Locate the cell with the specified text and output its [x, y] center coordinate. 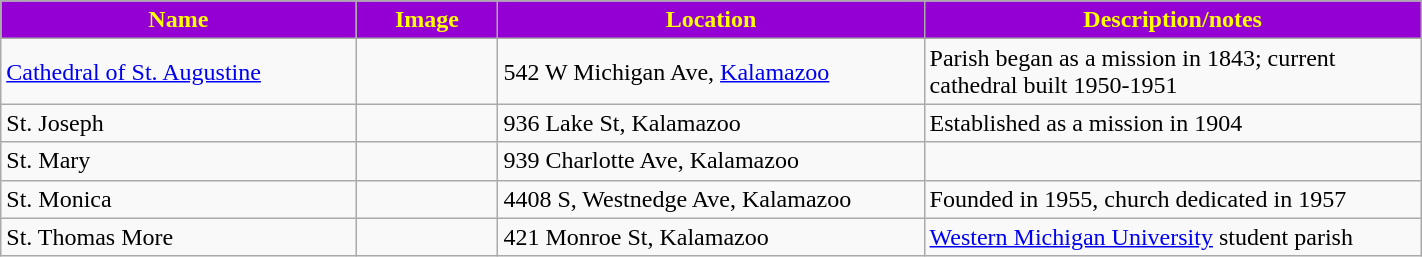
Founded in 1955, church dedicated in 1957 [1172, 199]
Name [178, 20]
4408 S, Westnedge Ave, Kalamazoo [711, 199]
St. Monica [178, 199]
939 Charlotte Ave, Kalamazoo [711, 161]
St. Thomas More [178, 237]
Location [711, 20]
Established as a mission in 1904 [1172, 123]
Image [427, 20]
St. Joseph [178, 123]
Western Michigan University student parish [1172, 237]
542 W Michigan Ave, Kalamazoo [711, 72]
St. Mary [178, 161]
Parish began as a mission in 1843; current cathedral built 1950-1951 [1172, 72]
936 Lake St, Kalamazoo [711, 123]
Description/notes [1172, 20]
421 Monroe St, Kalamazoo [711, 237]
Cathedral of St. Augustine [178, 72]
